Return the [x, y] coordinate for the center point of the cell that contains the specified text.  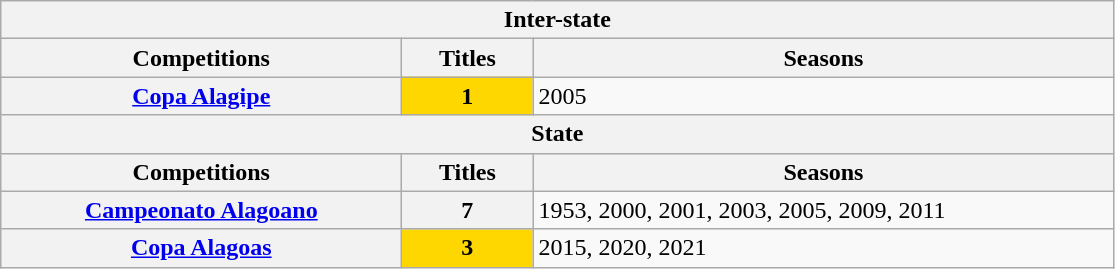
2015, 2020, 2021 [824, 248]
Campeonato Alagoano [202, 210]
7 [468, 210]
Copa Alagoas [202, 248]
1953, 2000, 2001, 2003, 2005, 2009, 2011 [824, 210]
State [558, 134]
Inter-state [558, 20]
1 [468, 96]
Copa Alagipe [202, 96]
2005 [824, 96]
3 [468, 248]
